Return the (x, y) coordinate for the center point of the cell that contains the specified text.  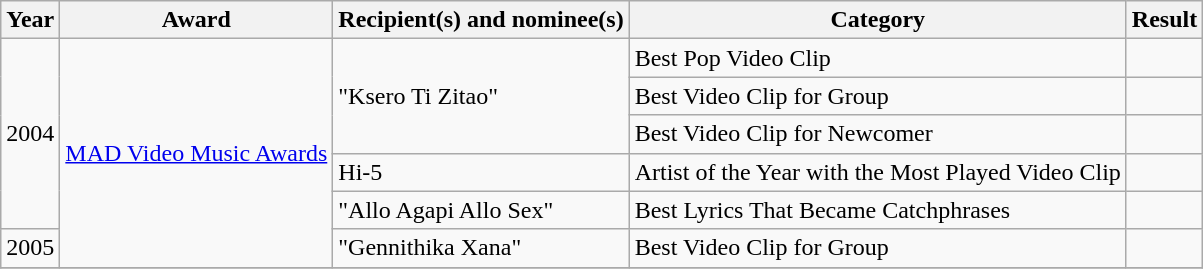
"Ksero Ti Zitao" (481, 96)
MAD Video Music Awards (196, 153)
"Gennithika Xana" (481, 248)
Recipient(s) and nominee(s) (481, 20)
2005 (30, 248)
Artist of the Year with the Most Played Video Clip (878, 172)
"Allo Agapi Allo Sex" (481, 210)
Best Pop Video Clip (878, 58)
Best Lyrics That Became Catchphrases (878, 210)
Hi-5 (481, 172)
Category (878, 20)
Award (196, 20)
2004 (30, 134)
Result (1164, 20)
Year (30, 20)
Best Video Clip for Newcomer (878, 134)
